Search for the cell housing the specified text and yield its (X, Y) center coordinate. 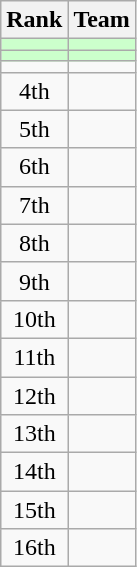
15th (34, 510)
14th (34, 472)
10th (34, 319)
12th (34, 395)
5th (34, 129)
4th (34, 91)
9th (34, 281)
Team (102, 20)
Rank (34, 20)
16th (34, 548)
11th (34, 357)
8th (34, 243)
13th (34, 434)
7th (34, 205)
6th (34, 167)
